Return the (X, Y) coordinate for the center point of the cell that contains the specified text.  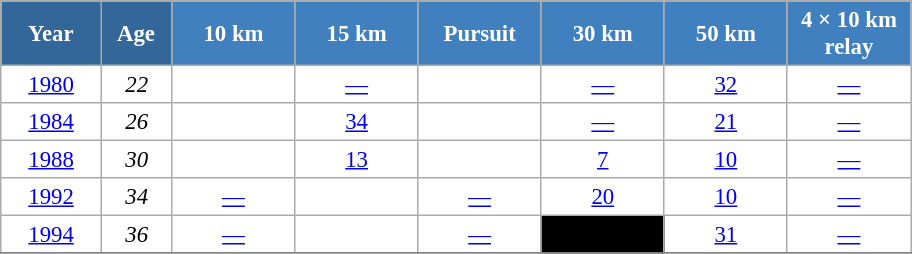
15 km (356, 34)
31 (726, 235)
Year (52, 34)
1994 (52, 235)
36 (136, 235)
1984 (52, 122)
1992 (52, 197)
13 (356, 160)
30 km (602, 34)
4 × 10 km relay (848, 34)
1980 (52, 85)
50 km (726, 34)
21 (726, 122)
1988 (52, 160)
26 (136, 122)
22 (136, 85)
32 (726, 85)
20 (602, 197)
Pursuit (480, 34)
30 (136, 160)
Age (136, 34)
7 (602, 160)
10 km (234, 34)
